From the cell containing the given text, extract its center point as (x, y) coordinate. 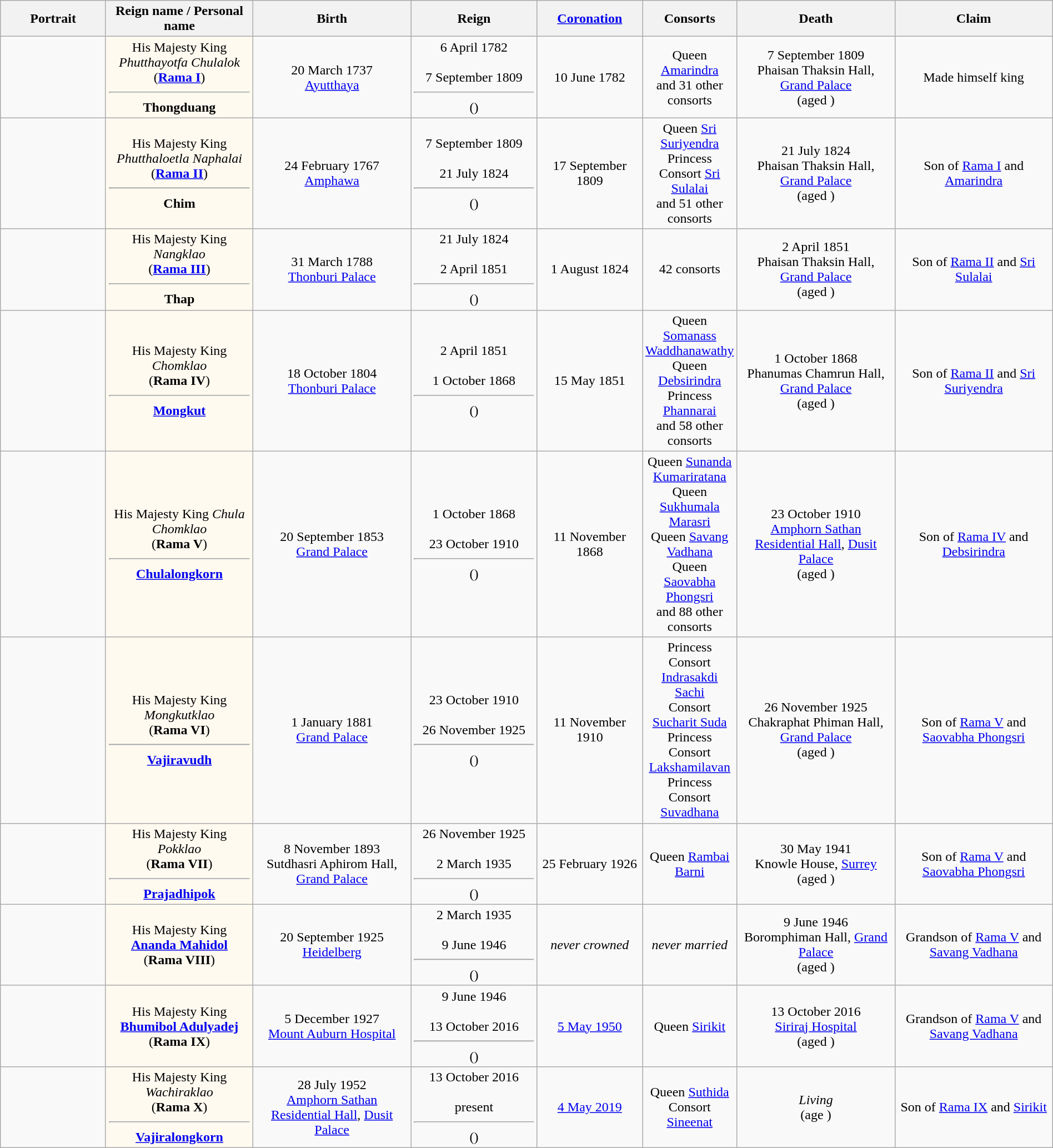
Princess Consort Indrasakdi SachiConsort Sucharit SudaPrincess Consort LakshamilavanPrincess Consort Suvadhana (690, 730)
20 March 1737Ayutthaya (332, 77)
25 February 1926 (590, 864)
His Majesty King Nangklao(Rama III)Thap (179, 269)
9 June 194613 October 2016() (474, 1026)
Queen Sunanda KumariratanaQueen Sukhumala MarasriQueen Savang VadhanaQueen Saovabha Phongsriand 88 other consorts (690, 544)
never crowned (590, 945)
11 November 1868 (590, 544)
His Majesty King Bhumibol Adulyadej(Rama IX) (179, 1026)
10 June 1782 (590, 77)
His Majesty King Pokklao(Rama VII)Prajadhipok (179, 864)
His Majesty King Wachiraklao(Rama X)Vajiralongkorn (179, 1107)
18 October 1804Thonburi Palace (332, 380)
8 November 1893Sutdhasri Aphirom Hall, Grand Palace (332, 864)
His Majesty King Mongkutklao(Rama VI)Vajiravudh (179, 730)
20 September 1853Grand Palace (332, 544)
Consorts (690, 19)
23 October 1910Amphorn Sathan Residential Hall, Dusit Palace(aged ) (816, 544)
Son of Rama II and Sri Suriyendra (974, 380)
Son of Rama IV and Debsirindra (974, 544)
Queen Sirikit (690, 1026)
Queen Sri SuriyendraPrincess Consort Sri Sulalaiand 51 other consorts (690, 173)
13 October 2016present() (474, 1107)
His Majesty King Phutthaloetla Naphalai(Rama II)Chim (179, 173)
17 September 1809 (590, 173)
2 March 19359 June 1946() (474, 945)
2 April 1851Phaisan Thaksin Hall, Grand Palace(aged ) (816, 269)
His Majesty King Phutthayotfa Chulalok(Rama I)Thongduang (179, 77)
26 November 19252 March 1935() (474, 864)
42 consorts (690, 269)
5 December 1927Mount Auburn Hospital (332, 1026)
Portrait (53, 19)
26 November 1925Chakraphat Phiman Hall, Grand Palace(aged ) (816, 730)
7 September 180921 July 1824() (474, 173)
15 May 1851 (590, 380)
4 May 2019 (590, 1107)
Queen Somanass WaddhanawathyQueen DebsirindraPrincess Phannaraiand 58 other consorts (690, 380)
28 July 1952Amphorn Sathan Residential Hall, Dusit Palace (332, 1107)
Son of Rama II and Sri Sulalai (974, 269)
23 October 191026 November 1925() (474, 730)
31 March 1788Thonburi Palace (332, 269)
His Majesty King Chomklao(Rama IV)Mongkut (179, 380)
21 July 1824Phaisan Thaksin Hall, Grand Palace(aged ) (816, 173)
Reign name / Personal name (179, 19)
Queen Amarindraand 31 other consorts (690, 77)
21 July 18242 April 1851() (474, 269)
Claim (974, 19)
1 October 1868Phanumas Chamrun Hall, Grand Palace(aged ) (816, 380)
Death (816, 19)
Son of Rama IX and Sirikit (974, 1107)
Coronation (590, 19)
9 June 1946Boromphiman Hall, Grand Palace(aged ) (816, 945)
His Majesty King Ananda Mahidol(Rama VIII) (179, 945)
30 May 1941 Knowle House, Surrey(aged ) (816, 864)
20 September 1925Heidelberg (332, 945)
Queen Rambai Barni (690, 864)
6 April 17827 September 1809() (474, 77)
His Majesty King Chula Chomklao(Rama V)Chulalongkorn (179, 544)
Living(age ) (816, 1107)
1 January 1881Grand Palace (332, 730)
Queen SuthidaConsort Sineenat (690, 1107)
5 May 1950 (590, 1026)
never married (690, 945)
7 September 1809Phaisan Thaksin Hall, Grand Palace(aged ) (816, 77)
Birth (332, 19)
2 April 18511 October 1868() (474, 380)
1 August 1824 (590, 269)
13 October 2016Siriraj Hospital(aged ) (816, 1026)
Reign (474, 19)
24 February 1767Amphawa (332, 173)
Son of Rama I and Amarindra (974, 173)
11 November 1910 (590, 730)
Made himself king (974, 77)
1 October 186823 October 1910() (474, 544)
